Identify which cell holds the provided text, then report its (x, y) central coordinate. 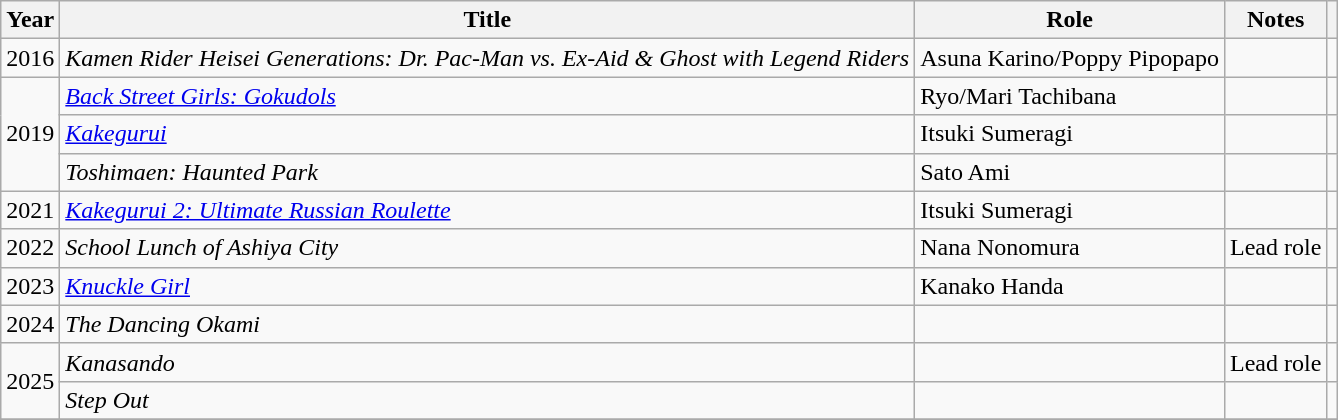
2023 (30, 286)
2025 (30, 381)
Nana Nonomura (1070, 248)
Year (30, 20)
Notes (1275, 20)
2019 (30, 134)
Kanako Handa (1070, 286)
Back Street Girls: Gokudols (488, 96)
2021 (30, 210)
Kakegurui (488, 134)
2016 (30, 58)
Kakegurui 2: Ultimate Russian Roulette (488, 210)
Sato Ami (1070, 172)
Step Out (488, 400)
Title (488, 20)
Kamen Rider Heisei Generations: Dr. Pac-Man vs. Ex-Aid & Ghost with Legend Riders (488, 58)
Ryo/Mari Tachibana (1070, 96)
Kanasando (488, 362)
Toshimaen: Haunted Park (488, 172)
2022 (30, 248)
Asuna Karino/Poppy Pipopapo (1070, 58)
Role (1070, 20)
Knuckle Girl (488, 286)
The Dancing Okami (488, 324)
School Lunch of Ashiya City (488, 248)
2024 (30, 324)
